Extract the [x, y] coordinate from the center of the cell holding the provided text.  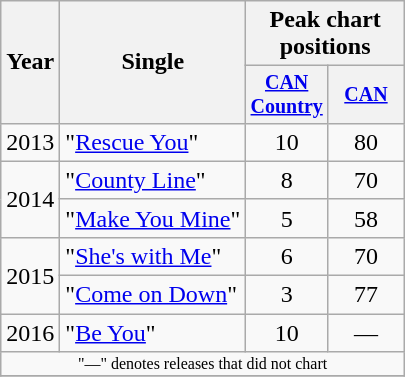
"Come on Down" [153, 295]
"—" denotes releases that did not chart [203, 364]
5 [287, 218]
— [366, 333]
3 [287, 295]
"She's with Me" [153, 256]
Year [30, 62]
77 [366, 295]
2016 [30, 333]
80 [366, 142]
2013 [30, 142]
"Make You Mine" [153, 218]
"Be You" [153, 333]
8 [287, 180]
58 [366, 218]
CAN Country [287, 94]
2015 [30, 275]
"Rescue You" [153, 142]
Peak chartpositions [326, 34]
6 [287, 256]
Single [153, 62]
"County Line" [153, 180]
2014 [30, 199]
CAN [366, 94]
